Find where the given text appears and provide that cell's center as [X, Y] coordinate. 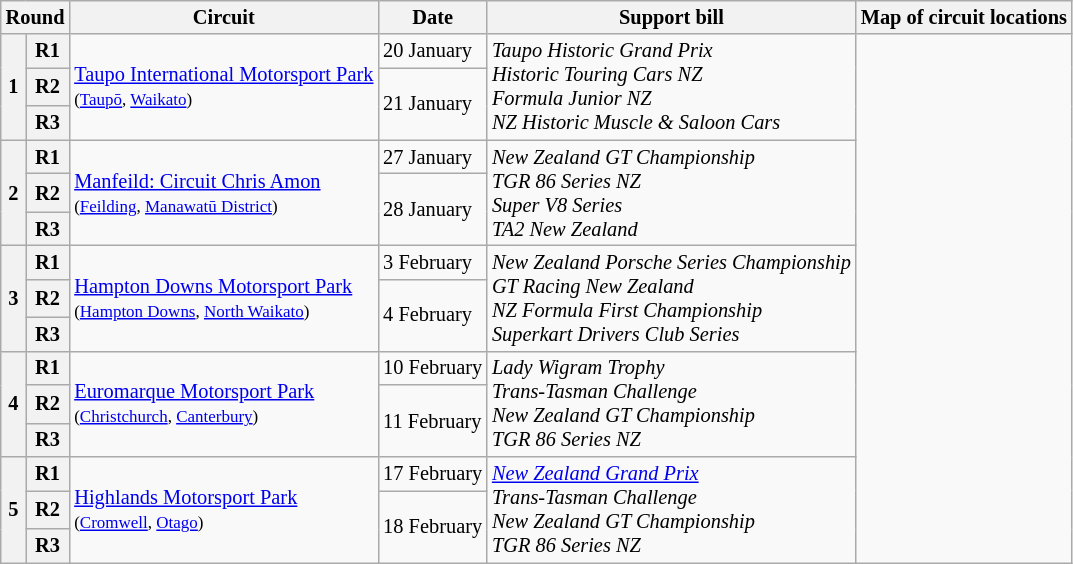
New Zealand GT ChampionshipTGR 86 Series NZSuper V8 SeriesTA2 New Zealand [672, 193]
4 February [432, 315]
Map of circuit locations [964, 17]
Circuit [224, 17]
5 [14, 510]
Highlands Motorsport Park(Cromwell, Otago) [224, 510]
20 January [432, 51]
Taupo Historic Grand PrixHistoric Touring Cars NZFormula Junior NZNZ Historic Muscle & Saloon Cars [672, 87]
Hampton Downs Motorsport Park(Hampton Downs, North Waikato) [224, 298]
28 January [432, 209]
4 [14, 404]
11 February [432, 421]
Euromarque Motorsport Park(Christchurch, Canterbury) [224, 404]
3 February [432, 262]
Support bill [672, 17]
1 [14, 87]
21 January [432, 104]
3 [14, 298]
27 January [432, 157]
New Zealand Porsche Series ChampionshipGT Racing New ZealandNZ Formula First ChampionshipSuperkart Drivers Club Series [672, 298]
2 [14, 193]
Manfeild: Circuit Chris Amon(Feilding, Manawatū District) [224, 193]
Taupo International Motorsport Park(Taupō, Waikato) [224, 87]
Date [432, 17]
New Zealand Grand PrixTrans-Tasman ChallengeNew Zealand GT ChampionshipTGR 86 Series NZ [672, 510]
18 February [432, 526]
Round [36, 17]
17 February [432, 474]
10 February [432, 368]
Lady Wigram TrophyTrans-Tasman ChallengeNew Zealand GT ChampionshipTGR 86 Series NZ [672, 404]
